From the cell containing the given text, extract its center point as [x, y] coordinate. 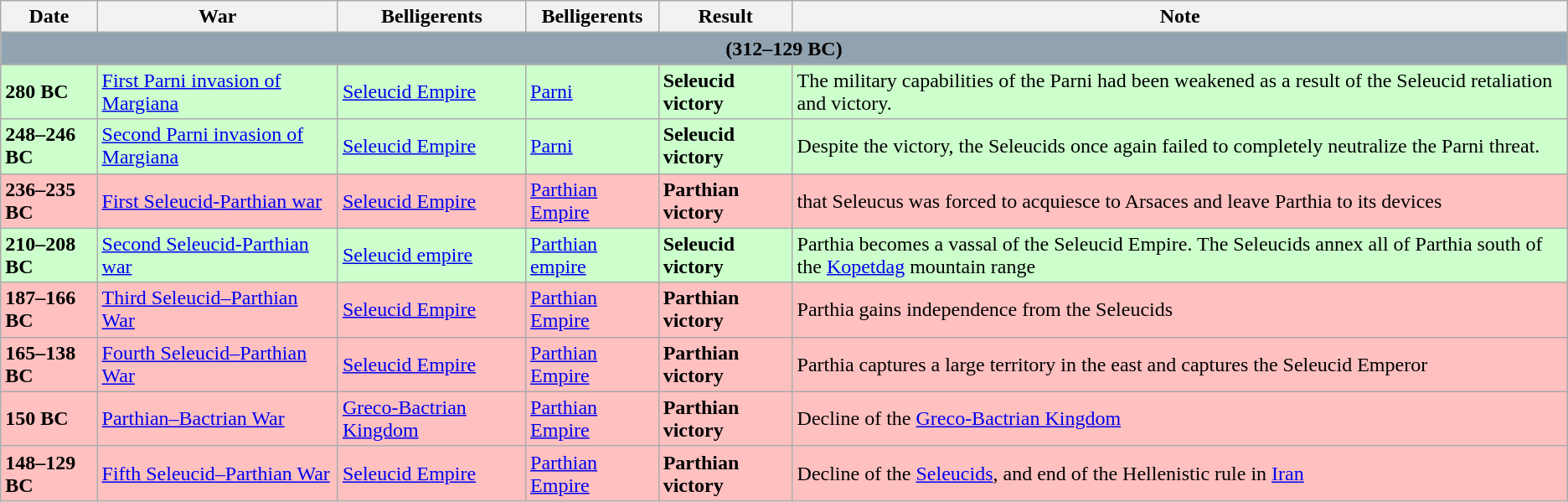
Third Seleucid–Parthian War [218, 310]
Fifth Seleucid–Parthian War [218, 473]
248–246 BC [49, 146]
Note [1179, 17]
187–166 BC [49, 310]
that Seleucus was forced to acquiesce to Arsaces and leave Parthia to its devices [1179, 201]
Parthian–Bactrian War [218, 419]
210–208 BC [49, 255]
150 BC [49, 419]
First Seleucid-Parthian war [218, 201]
Date [49, 17]
165–138 BC [49, 364]
Parthia gains independence from the Seleucids [1179, 310]
Second Seleucid-Parthian war [218, 255]
236–235 BC [49, 201]
Fourth Seleucid–Parthian War [218, 364]
First Parni invasion of Margiana [218, 92]
280 BC [49, 92]
The military capabilities of the Parni had been weakened as a result of the Seleucid retaliation and victory. [1179, 92]
148–129 BC [49, 473]
Despite the victory, the Seleucids once again failed to completely neutralize the Parni threat. [1179, 146]
Result [725, 17]
War [218, 17]
Parthian empire [593, 255]
Second Parni invasion of Margiana [218, 146]
Parthia becomes a vassal of the Seleucid Empire. The Seleucids annex all of Parthia south of the Kopetdag mountain range [1179, 255]
Seleucid empire [431, 255]
(312–129 BC) [784, 49]
Decline of the Seleucids, and end of the Hellenistic rule in Iran [1179, 473]
Decline of the Greco-Bactrian Kingdom [1179, 419]
Greco-Bactrian Kingdom [431, 419]
Parthia captures a large territory in the east and captures the Seleucid Emperor [1179, 364]
